Return [x, y] of the center of cell containing provided text 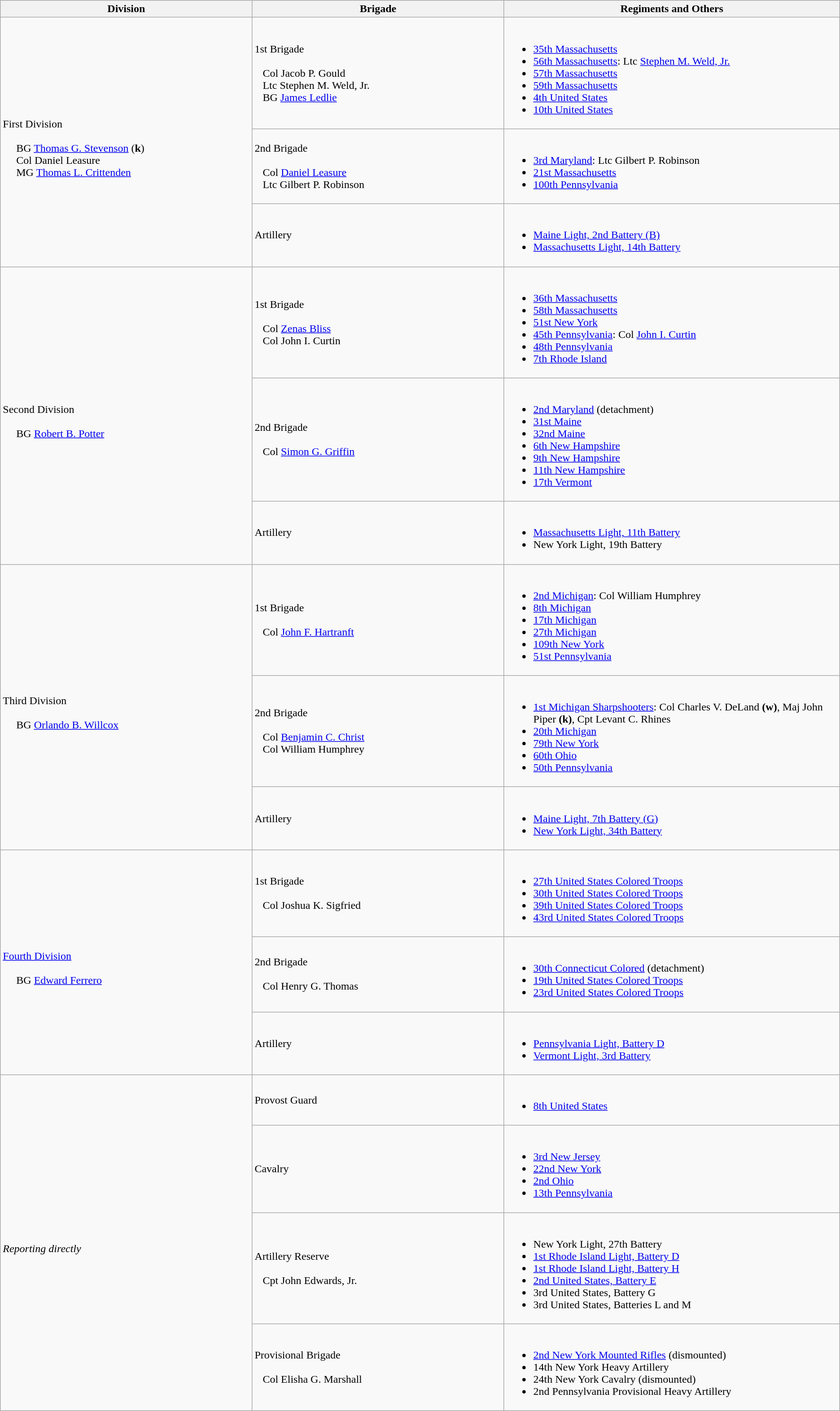
30th Connecticut Colored (detachment)19th United States Colored Troops23rd United States Colored Troops [672, 974]
27th United States Colored Troops30th United States Colored Troops39th United States Colored Troops43rd United States Colored Troops [672, 893]
2nd Brigade Col Benjamin C. Christ Col William Humphrey [378, 731]
35th Massachusetts56th Massachusetts: Ltc Stephen M. Weld, Jr.57th Massachusetts59th Massachusetts4th United States10th United States [672, 73]
Reporting directly [127, 1243]
Provisional Brigade Col Elisha G. Marshall [378, 1367]
1st Brigade Col Joshua K. Sigfried [378, 893]
Regiments and Others [672, 9]
Massachusetts Light, 11th BatteryNew York Light, 19th Battery [672, 533]
1st Brigade Col Jacob P. Gould Ltc Stephen M. Weld, Jr. BG James Ledlie [378, 73]
3rd Maryland: Ltc Gilbert P. Robinson21st Massachusetts100th Pennsylvania [672, 166]
2nd New York Mounted Rifles (dismounted)14th New York Heavy Artillery24th New York Cavalry (dismounted)2nd Pennsylvania Provisional Heavy Artillery [672, 1367]
Provost Guard [378, 1100]
3rd New Jersey22nd New York2nd Ohio13th Pennsylvania [672, 1169]
1st Brigade Col John F. Hartranft [378, 620]
Third Division BG Orlando B. Willcox [127, 707]
8th United States [672, 1100]
Pennsylvania Light, Battery DVermont Light, 3rd Battery [672, 1043]
Brigade [378, 9]
2nd Brigade Col Henry G. Thomas [378, 974]
Division [127, 9]
Cavalry [378, 1169]
36th Massachusetts58th Massachusetts51st New York45th Pennsylvania: Col John I. Curtin48th Pennsylvania7th Rhode Island [672, 322]
2nd Brigade Col Simon G. Griffin [378, 440]
Artillery Reserve Cpt John Edwards, Jr. [378, 1268]
Maine Light, 7th Battery (G)New York Light, 34th Battery [672, 818]
Maine Light, 2nd Battery (B)Massachusetts Light, 14th Battery [672, 235]
Second Division BG Robert B. Potter [127, 416]
1st Michigan Sharpshooters: Col Charles V. DeLand (w), Maj John Piper (k), Cpt Levant C. Rhines20th Michigan79th New York60th Ohio50th Pennsylvania [672, 731]
2nd Michigan: Col William Humphrey8th Michigan17th Michigan27th Michigan109th New York51st Pennsylvania [672, 620]
First Division BG Thomas G. Stevenson (k) Col Daniel Leasure MG Thomas L. Crittenden [127, 142]
1st Brigade Col Zenas Bliss Col John I. Curtin [378, 322]
Fourth Division BG Edward Ferrero [127, 962]
2nd Maryland (detachment)31st Maine32nd Maine6th New Hampshire9th New Hampshire11th New Hampshire17th Vermont [672, 440]
2nd Brigade Col Daniel Leasure Ltc Gilbert P. Robinson [378, 166]
